Find where the given text appears and provide that cell's center as [x, y] coordinate. 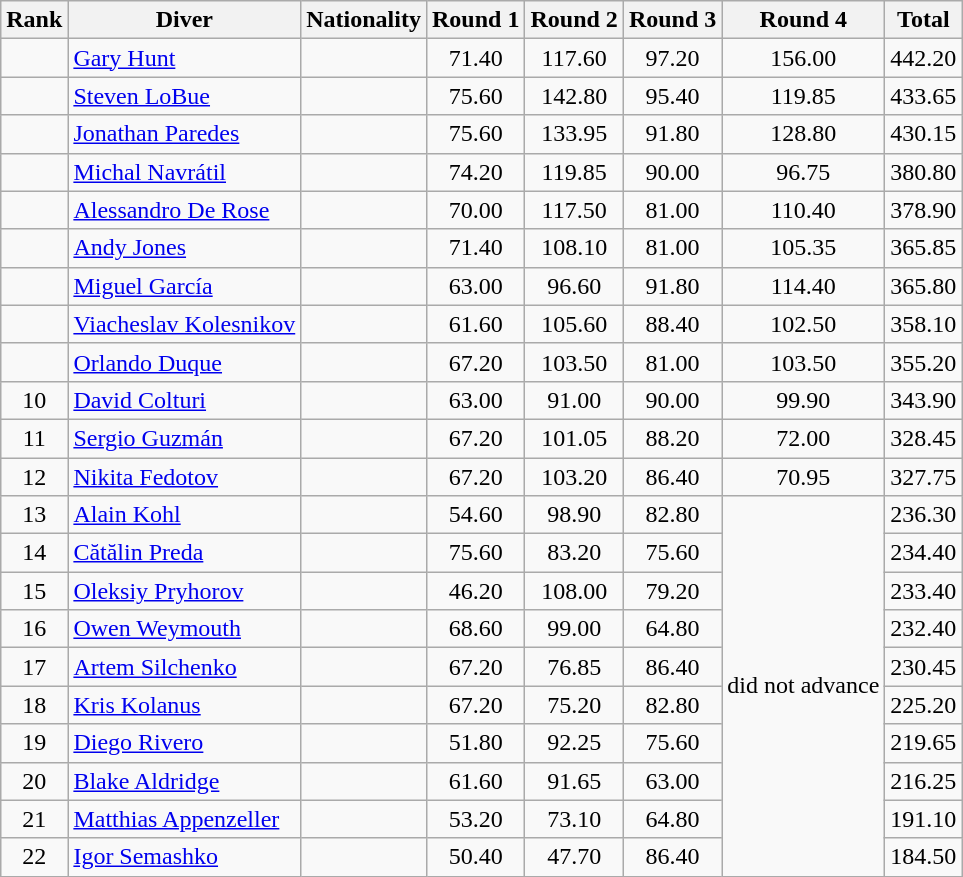
Cătălin Preda [184, 553]
117.50 [574, 210]
Miguel García [184, 286]
102.50 [804, 324]
98.90 [574, 515]
21 [34, 819]
96.75 [804, 172]
47.70 [574, 857]
328.45 [924, 438]
108.10 [574, 248]
68.60 [475, 629]
18 [34, 705]
Steven LoBue [184, 96]
99.90 [804, 400]
11 [34, 438]
Oleksiy Pryhorov [184, 591]
91.00 [574, 400]
232.40 [924, 629]
430.15 [924, 134]
10 [34, 400]
Nationality [364, 20]
216.25 [924, 781]
Owen Weymouth [184, 629]
Round 1 [475, 20]
Rank [34, 20]
365.85 [924, 248]
Sergio Guzmán [184, 438]
114.40 [804, 286]
184.50 [924, 857]
Jonathan Paredes [184, 134]
117.60 [574, 58]
156.00 [804, 58]
51.80 [475, 743]
105.35 [804, 248]
365.80 [924, 286]
343.90 [924, 400]
76.85 [574, 667]
70.95 [804, 477]
101.05 [574, 438]
442.20 [924, 58]
15 [34, 591]
234.40 [924, 553]
110.40 [804, 210]
358.10 [924, 324]
16 [34, 629]
88.20 [672, 438]
Diver [184, 20]
46.20 [475, 591]
230.45 [924, 667]
79.20 [672, 591]
22 [34, 857]
Matthias Appenzeller [184, 819]
did not advance [804, 686]
David Colturi [184, 400]
Round 2 [574, 20]
99.00 [574, 629]
74.20 [475, 172]
Alessandro De Rose [184, 210]
Michal Navrátil [184, 172]
103.20 [574, 477]
Blake Aldridge [184, 781]
95.40 [672, 96]
108.00 [574, 591]
Viacheslav Kolesnikov [184, 324]
327.75 [924, 477]
Kris Kolanus [184, 705]
91.65 [574, 781]
225.20 [924, 705]
Gary Hunt [184, 58]
Nikita Fedotov [184, 477]
75.20 [574, 705]
96.60 [574, 286]
92.25 [574, 743]
14 [34, 553]
Alain Kohl [184, 515]
380.80 [924, 172]
Diego Rivero [184, 743]
12 [34, 477]
73.10 [574, 819]
72.00 [804, 438]
128.80 [804, 134]
236.30 [924, 515]
50.40 [475, 857]
19 [34, 743]
Round 4 [804, 20]
233.40 [924, 591]
105.60 [574, 324]
88.40 [672, 324]
83.20 [574, 553]
378.90 [924, 210]
142.80 [574, 96]
53.20 [475, 819]
219.65 [924, 743]
54.60 [475, 515]
191.10 [924, 819]
433.65 [924, 96]
70.00 [475, 210]
Round 3 [672, 20]
Igor Semashko [184, 857]
Total [924, 20]
13 [34, 515]
Orlando Duque [184, 362]
17 [34, 667]
20 [34, 781]
355.20 [924, 362]
Artem Silchenko [184, 667]
97.20 [672, 58]
133.95 [574, 134]
Andy Jones [184, 248]
